Find where the given text appears and provide that cell's center as (x, y) coordinate. 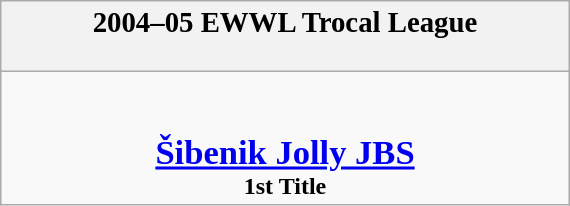
Šibenik Jolly JBS1st Title (284, 138)
2004–05 EWWL Trocal League (284, 36)
